Capture the cell that displays the provided text and extract its [x, y] central coordinate. 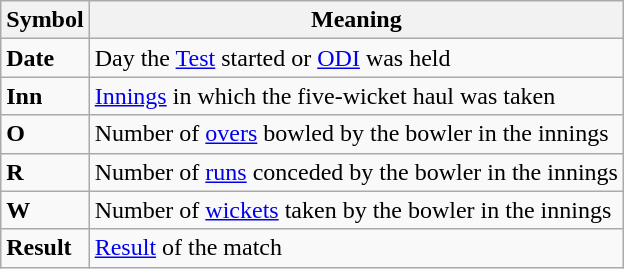
Meaning [356, 20]
O [45, 134]
Result of the match [356, 248]
Number of overs bowled by the bowler in the innings [356, 134]
Innings in which the five-wicket haul was taken [356, 96]
Result [45, 248]
W [45, 210]
Day the Test started or ODI was held [356, 58]
Number of wickets taken by the bowler in the innings [356, 210]
Number of runs conceded by the bowler in the innings [356, 172]
Symbol [45, 20]
Date [45, 58]
R [45, 172]
Inn [45, 96]
